Find where the given text appears and provide that cell's center as [x, y] coordinate. 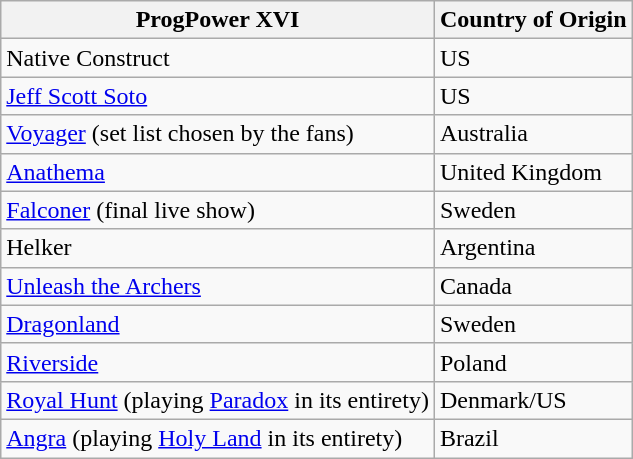
ProgPower XVI [218, 20]
Argentina [533, 248]
Angra (playing Holy Land in its entirety) [218, 438]
Dragonland [218, 324]
United Kingdom [533, 172]
Denmark/US [533, 400]
Poland [533, 362]
Native Construct [218, 58]
Helker [218, 248]
Jeff Scott Soto [218, 96]
Anathema [218, 172]
Riverside [218, 362]
Brazil [533, 438]
Voyager (set list chosen by the fans) [218, 134]
Canada [533, 286]
Royal Hunt (playing Paradox in its entirety) [218, 400]
Falconer (final live show) [218, 210]
Australia [533, 134]
Country of Origin [533, 20]
Unleash the Archers [218, 286]
